Scan for the cell matching the given text and deliver its [X, Y] coordinate at center. 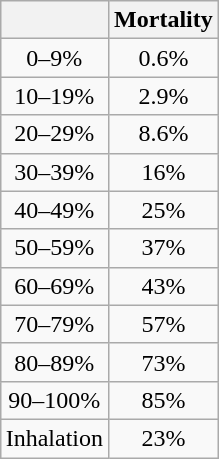
25% [164, 210]
73% [164, 362]
10–19% [54, 96]
60–69% [54, 286]
50–59% [54, 248]
30–39% [54, 172]
57% [164, 324]
0–9% [54, 58]
Inhalation [54, 438]
8.6% [164, 134]
85% [164, 400]
80–89% [54, 362]
40–49% [54, 210]
Mortality [164, 20]
43% [164, 286]
23% [164, 438]
0.6% [164, 58]
2.9% [164, 96]
16% [164, 172]
70–79% [54, 324]
90–100% [54, 400]
37% [164, 248]
20–29% [54, 134]
